Identify which cell holds the provided text, then report its (x, y) central coordinate. 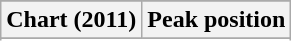
Peak position (216, 20)
Chart (2011) (72, 20)
